Determine the [X, Y] coordinate at the center of the cell enclosing the given text.  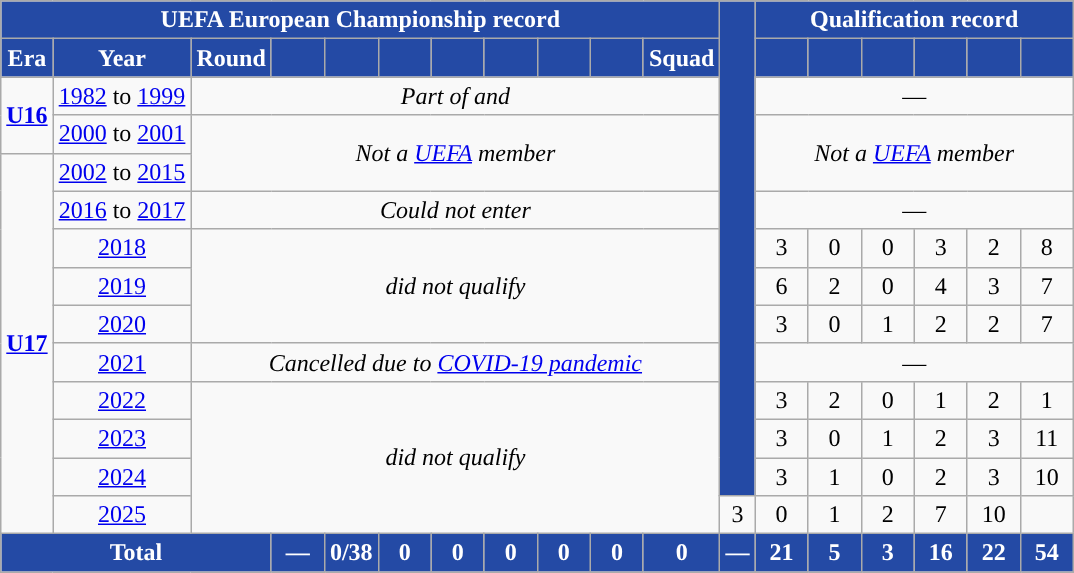
0/38 [351, 553]
2023 [122, 438]
Year [122, 58]
Qualification record [914, 20]
5 [834, 553]
2018 [122, 248]
2025 [122, 515]
2019 [122, 286]
1982 to 1999 [122, 96]
2021 [122, 362]
2000 to 2001 [122, 134]
U17 [27, 344]
2020 [122, 324]
11 [1046, 438]
Squad [681, 58]
UEFA European Championship record [360, 20]
Cancelled due to COVID-19 pandemic [456, 362]
2016 to 2017 [122, 210]
2024 [122, 477]
Could not enter [456, 210]
Part of and [456, 96]
21 [782, 553]
8 [1046, 248]
Total [136, 553]
Round [231, 58]
6 [782, 286]
2002 to 2015 [122, 172]
22 [994, 553]
2022 [122, 400]
U16 [27, 115]
4 [940, 286]
16 [940, 553]
Era [27, 58]
54 [1046, 553]
